Extract the (x, y) coordinate from the center of the cell holding the provided text.  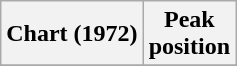
Peakposition (189, 34)
Chart (1972) (72, 34)
